Return the [X, Y] coordinate for the center point of the cell that contains the specified text.  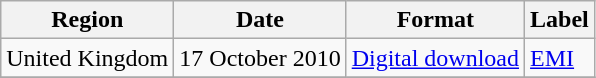
17 October 2010 [260, 58]
Region [88, 20]
EMI [560, 58]
Digital download [435, 58]
Format [435, 20]
Date [260, 20]
United Kingdom [88, 58]
Label [560, 20]
